Locate the cell with the specified text and output its [x, y] center coordinate. 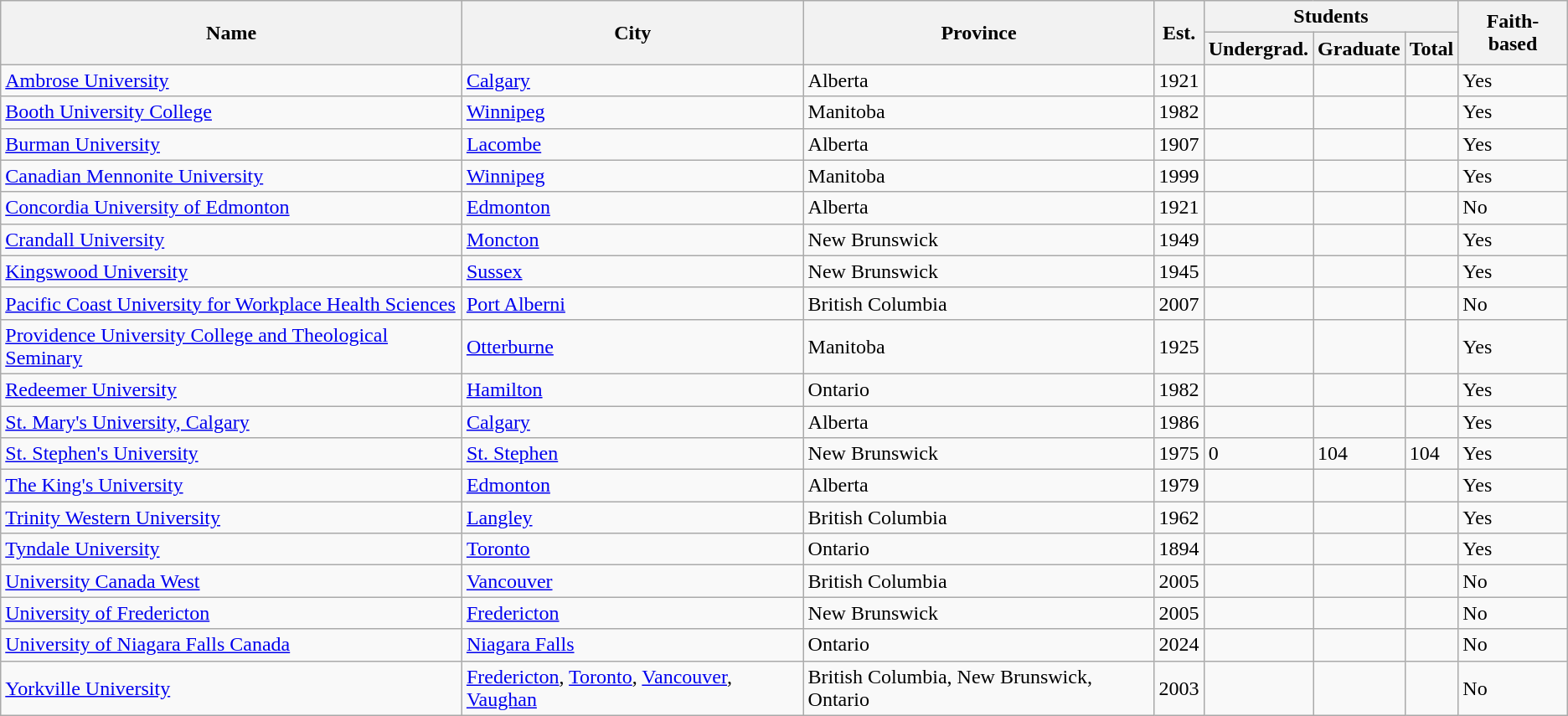
St. Stephen's University [231, 454]
Crandall University [231, 240]
St. Mary's University, Calgary [231, 421]
Est. [1179, 33]
1979 [1179, 486]
Vancouver [632, 581]
University Canada West [231, 581]
University of Fredericton [231, 613]
Fredericton [632, 613]
1925 [1179, 347]
Faith-based [1513, 33]
2003 [1179, 688]
Graduate [1359, 49]
0 [1258, 454]
Port Alberni [632, 303]
Students [1331, 17]
1986 [1179, 421]
Providence University College and Theological Seminary [231, 347]
Province [978, 33]
Toronto [632, 549]
Tyndale University [231, 549]
Ambrose University [231, 80]
Burman University [231, 144]
1907 [1179, 144]
Name [231, 33]
Booth University College [231, 112]
1962 [1179, 518]
British Columbia, New Brunswick, Ontario [978, 688]
1949 [1179, 240]
Redeemer University [231, 389]
Fredericton, Toronto, Vancouver, Vaughan [632, 688]
Yorkville University [231, 688]
2007 [1179, 303]
University of Niagara Falls Canada [231, 645]
City [632, 33]
Pacific Coast University for Workplace Health Sciences [231, 303]
Total [1431, 49]
1999 [1179, 176]
Niagara Falls [632, 645]
Sussex [632, 271]
Langley [632, 518]
Moncton [632, 240]
St. Stephen [632, 454]
Canadian Mennonite University [231, 176]
1945 [1179, 271]
1975 [1179, 454]
1894 [1179, 549]
The King's University [231, 486]
Otterburne [632, 347]
Hamilton [632, 389]
Trinity Western University [231, 518]
Kingswood University [231, 271]
Concordia University of Edmonton [231, 208]
Lacombe [632, 144]
Undergrad. [1258, 49]
2024 [1179, 645]
